Output the (X, Y) coordinate of the center of the cell containing the given text.  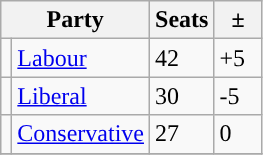
Conservative (81, 134)
+5 (238, 58)
-5 (238, 96)
Liberal (81, 96)
42 (182, 58)
Labour (81, 58)
30 (182, 96)
27 (182, 134)
Party (76, 20)
Seats (182, 20)
0 (238, 134)
± (238, 20)
